Return (X, Y) of the center of cell containing provided text 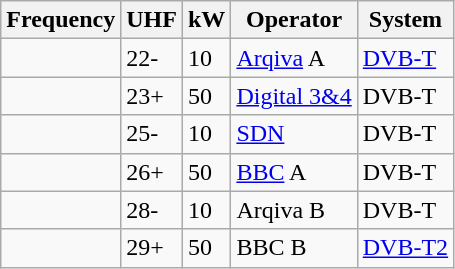
UHF (152, 20)
25- (152, 134)
BBC B (294, 248)
Arqiva A (294, 58)
23+ (152, 96)
Digital 3&4 (294, 96)
28- (152, 210)
22- (152, 58)
Operator (294, 20)
26+ (152, 172)
kW (206, 20)
BBC A (294, 172)
29+ (152, 248)
Arqiva B (294, 210)
System (405, 20)
SDN (294, 134)
DVB-T2 (405, 248)
Frequency (61, 20)
